Scan for the cell matching the given text and deliver its [x, y] coordinate at center. 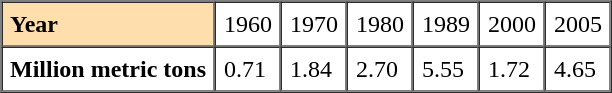
2.70 [380, 68]
0.71 [248, 68]
2000 [512, 24]
1980 [380, 24]
Million metric tons [108, 68]
1.84 [314, 68]
1.72 [512, 68]
Year [108, 24]
1970 [314, 24]
2005 [578, 24]
5.55 [446, 68]
1960 [248, 24]
4.65 [578, 68]
1989 [446, 24]
